Return the [X, Y] coordinate for the center point of the cell that contains the specified text.  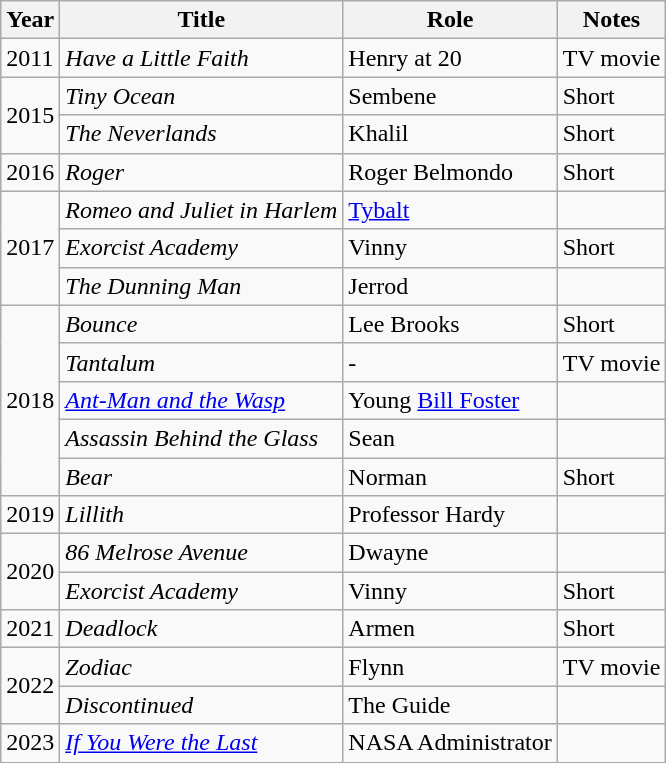
2011 [30, 58]
2023 [30, 743]
Lee Brooks [450, 324]
2020 [30, 572]
2018 [30, 400]
2015 [30, 115]
Notes [612, 20]
Flynn [450, 667]
Dwayne [450, 553]
Armen [450, 629]
2019 [30, 515]
Zodiac [202, 667]
The Dunning Man [202, 286]
Roger [202, 172]
Henry at 20 [450, 58]
Young Bill Foster [450, 400]
2016 [30, 172]
Sean [450, 438]
If You Were the Last [202, 743]
NASA Administrator [450, 743]
Have a Little Faith [202, 58]
Deadlock [202, 629]
Norman [450, 477]
2022 [30, 686]
Romeo and Juliet in Harlem [202, 210]
Year [30, 20]
Sembene [450, 96]
Tybalt [450, 210]
- [450, 362]
The Neverlands [202, 134]
Title [202, 20]
Assassin Behind the Glass [202, 438]
Bear [202, 477]
The Guide [450, 705]
2017 [30, 248]
Roger Belmondo [450, 172]
Discontinued [202, 705]
Tiny Ocean [202, 96]
Tantalum [202, 362]
Professor Hardy [450, 515]
Bounce [202, 324]
86 Melrose Avenue [202, 553]
Lillith [202, 515]
Role [450, 20]
Jerrod [450, 286]
2021 [30, 629]
Khalil [450, 134]
Ant-Man and the Wasp [202, 400]
